Capture the cell that displays the provided text and extract its (X, Y) central coordinate. 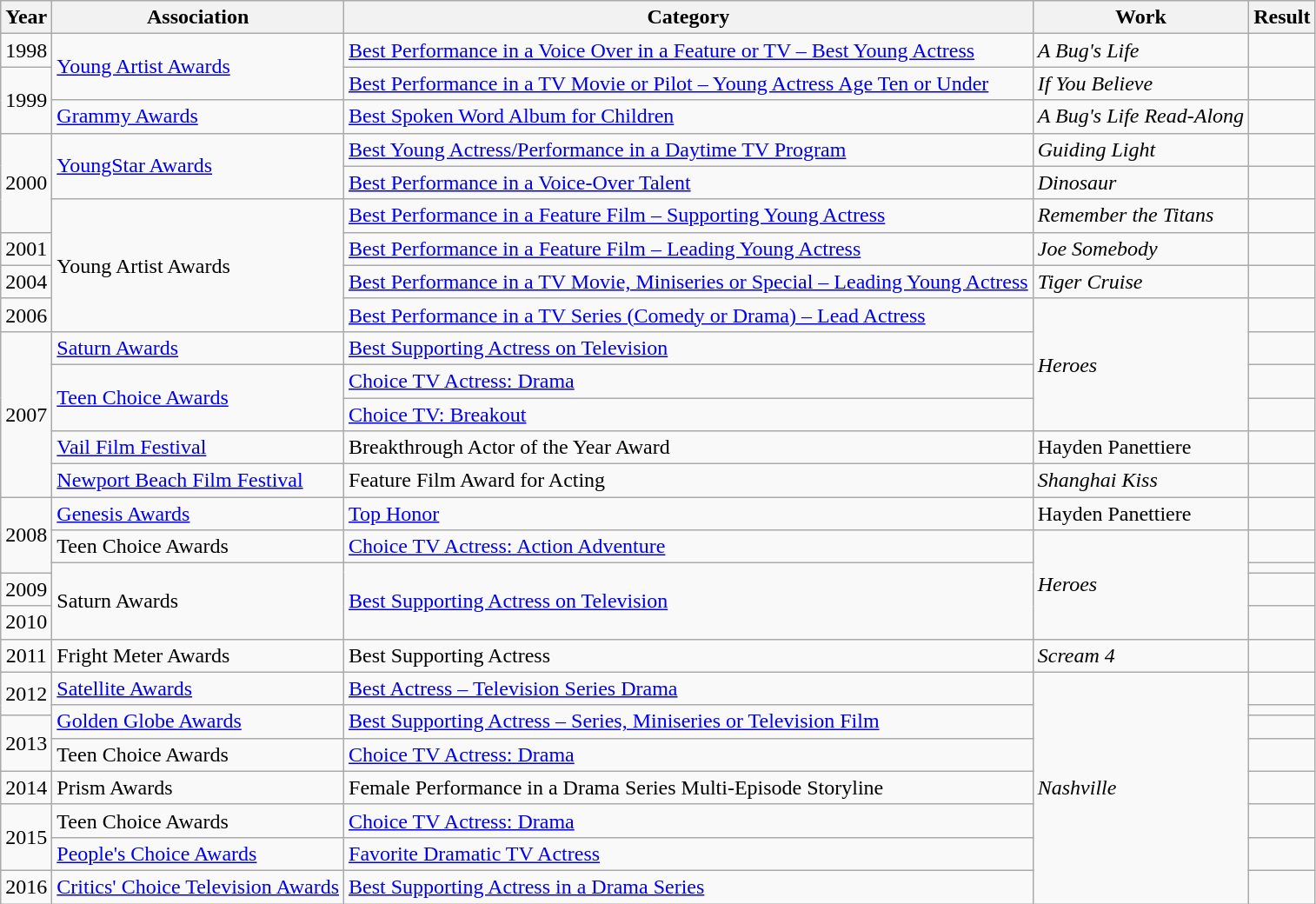
1998 (26, 50)
2013 (26, 742)
2000 (26, 183)
2010 (26, 622)
1999 (26, 100)
2007 (26, 414)
Shanghai Kiss (1140, 481)
Favorite Dramatic TV Actress (688, 854)
A Bug's Life Read-Along (1140, 116)
Genesis Awards (198, 514)
2001 (26, 249)
Female Performance in a Drama Series Multi-Episode Storyline (688, 788)
Fright Meter Awards (198, 655)
Best Spoken Word Album for Children (688, 116)
Best Performance in a Feature Film – Leading Young Actress (688, 249)
Joe Somebody (1140, 249)
Remember the Titans (1140, 216)
Tiger Cruise (1140, 282)
Year (26, 17)
Best Supporting Actress (688, 655)
Golden Globe Awards (198, 721)
Vail Film Festival (198, 448)
If You Believe (1140, 83)
Association (198, 17)
Dinosaur (1140, 183)
2009 (26, 589)
Feature Film Award for Acting (688, 481)
Best Performance in a TV Series (Comedy or Drama) – Lead Actress (688, 315)
Scream 4 (1140, 655)
Breakthrough Actor of the Year Award (688, 448)
2011 (26, 655)
Best Actress – Television Series Drama (688, 688)
Newport Beach Film Festival (198, 481)
2016 (26, 887)
2015 (26, 837)
2008 (26, 535)
Prism Awards (198, 788)
People's Choice Awards (198, 854)
Result (1282, 17)
Satellite Awards (198, 688)
A Bug's Life (1140, 50)
Grammy Awards (198, 116)
Best Performance in a TV Movie, Miniseries or Special – Leading Young Actress (688, 282)
Work (1140, 17)
2014 (26, 788)
Best Performance in a Voice Over in a Feature or TV – Best Young Actress (688, 50)
2004 (26, 282)
Best Supporting Actress – Series, Miniseries or Television Film (688, 721)
Best Young Actress/Performance in a Daytime TV Program (688, 150)
Best Performance in a Voice-Over Talent (688, 183)
YoungStar Awards (198, 166)
Best Performance in a Feature Film – Supporting Young Actress (688, 216)
2006 (26, 315)
Guiding Light (1140, 150)
Top Honor (688, 514)
Nashville (1140, 788)
Best Performance in a TV Movie or Pilot – Young Actress Age Ten or Under (688, 83)
2012 (26, 694)
Best Supporting Actress in a Drama Series (688, 887)
Category (688, 17)
Critics' Choice Television Awards (198, 887)
Choice TV: Breakout (688, 415)
Choice TV Actress: Action Adventure (688, 547)
